Identify which cell holds the provided text, then report its (x, y) central coordinate. 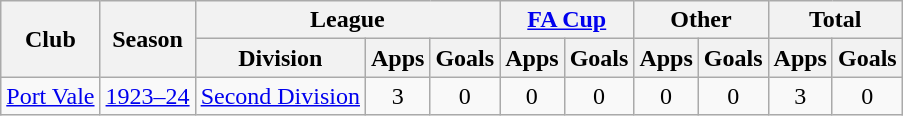
Other (701, 20)
Division (280, 58)
Club (50, 39)
FA Cup (567, 20)
Port Vale (50, 96)
1923–24 (148, 96)
League (348, 20)
Season (148, 39)
Second Division (280, 96)
Total (835, 20)
